For the text-containing cell, return its midpoint in (x, y) coordinate format. 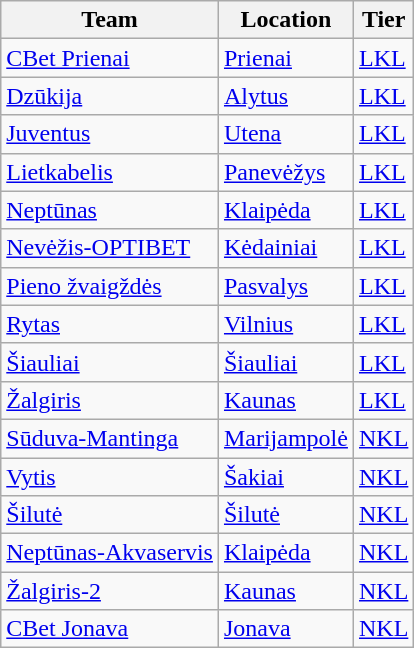
Tier (383, 20)
CBet Jonava (110, 629)
Vytis (110, 477)
CBet Prienai (110, 58)
Jonava (286, 629)
Nevėžis-OPTIBET (110, 248)
Žalgiris-2 (110, 591)
Rytas (110, 324)
Location (286, 20)
Pasvalys (286, 286)
Team (110, 20)
Žalgiris (110, 400)
Neptūnas-Akvaservis (110, 553)
Marijampolė (286, 438)
Juventus (110, 134)
Prienai (286, 58)
Šakiai (286, 477)
Sūduva-Mantinga (110, 438)
Alytus (286, 96)
Vilnius (286, 324)
Kėdainiai (286, 248)
Utena (286, 134)
Pieno žvaigždės (110, 286)
Panevėžys (286, 172)
Neptūnas (110, 210)
Lietkabelis (110, 172)
Dzūkija (110, 96)
